Output the [x, y] coordinate of the center of the cell containing the given text.  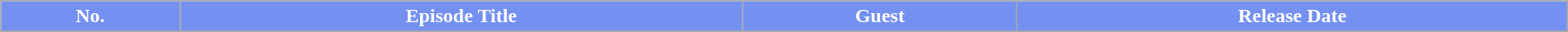
No. [91, 16]
Release Date [1292, 16]
Guest [880, 16]
Episode Title [461, 16]
